Output the [x, y] coordinate of the center of the cell containing the given text.  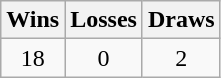
Wins [33, 20]
Draws [181, 20]
0 [104, 58]
18 [33, 58]
Losses [104, 20]
2 [181, 58]
